From the cell containing the given text, extract its center point as [X, Y] coordinate. 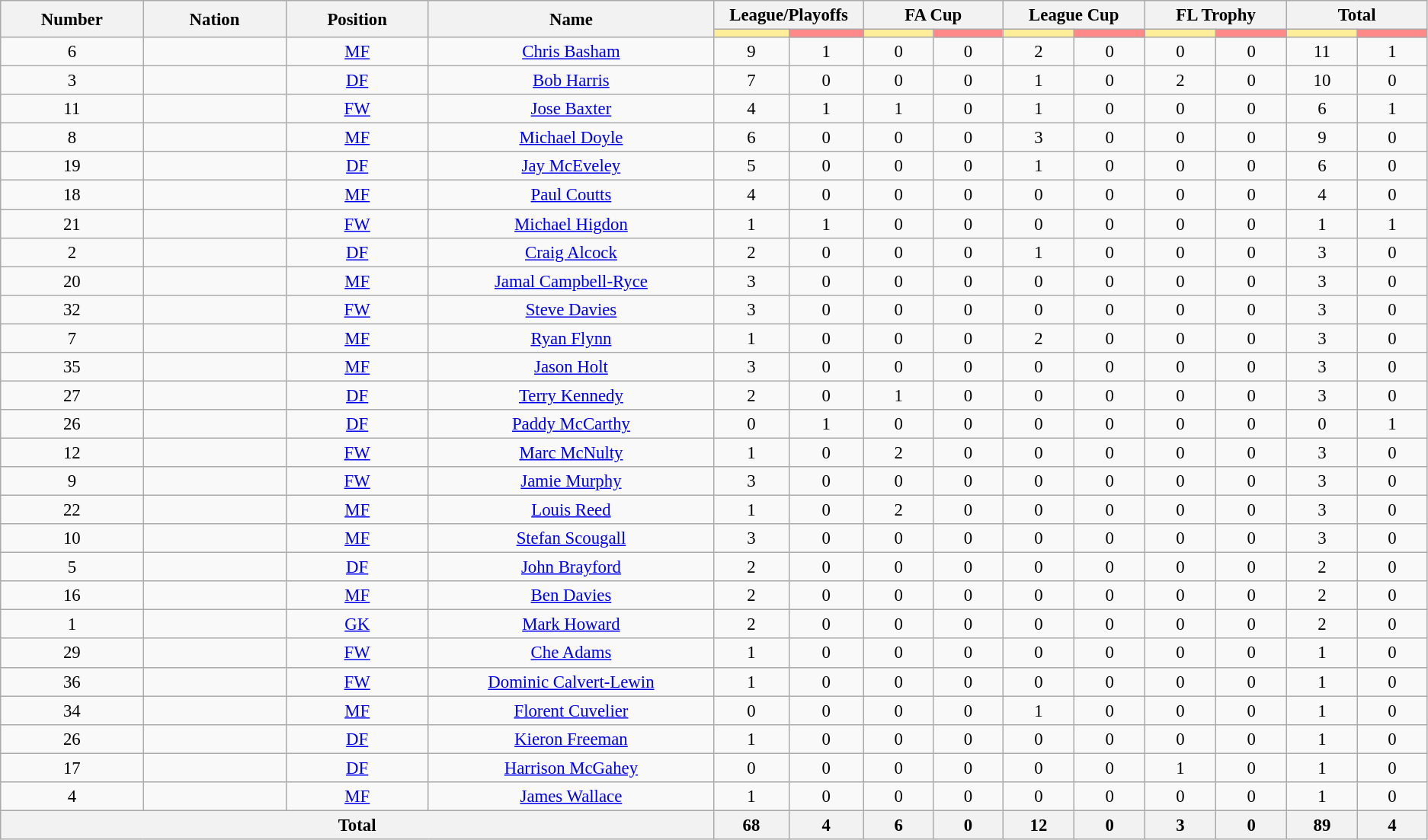
16 [72, 596]
League/Playoffs [789, 15]
Paddy McCarthy [571, 424]
89 [1323, 825]
Paul Coutts [571, 195]
Chris Basham [571, 52]
35 [72, 367]
34 [72, 711]
Position [357, 19]
Harrison McGahey [571, 768]
20 [72, 281]
James Wallace [571, 797]
League Cup [1074, 15]
GK [357, 624]
Mark Howard [571, 624]
John Brayford [571, 567]
Steve Davies [571, 309]
Dominic Calvert-Lewin [571, 682]
Number [72, 19]
Ryan Flynn [571, 338]
Jose Baxter [571, 109]
Jamie Murphy [571, 481]
Bob Harris [571, 81]
Jason Holt [571, 367]
Terry Kennedy [571, 395]
FA Cup [933, 15]
Nation [215, 19]
Jay McEveley [571, 167]
Name [571, 19]
17 [72, 768]
22 [72, 510]
68 [751, 825]
Che Adams [571, 653]
Jamal Campbell-Ryce [571, 281]
Michael Doyle [571, 138]
19 [72, 167]
Craig Alcock [571, 252]
27 [72, 395]
29 [72, 653]
36 [72, 682]
8 [72, 138]
Florent Cuvelier [571, 711]
Stefan Scougall [571, 538]
18 [72, 195]
Marc McNulty [571, 452]
Michael Higdon [571, 224]
32 [72, 309]
Louis Reed [571, 510]
FL Trophy [1215, 15]
21 [72, 224]
Ben Davies [571, 596]
Kieron Freeman [571, 739]
